Locate the cell with the specified text and output its [X, Y] center coordinate. 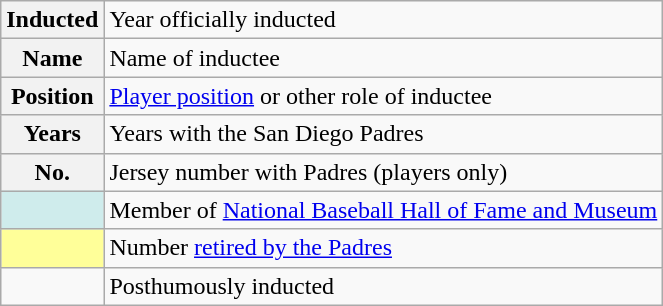
Inducted [52, 20]
Year officially inducted [384, 20]
Number retired by the Padres [384, 248]
No. [52, 172]
Position [52, 96]
Years [52, 134]
Posthumously inducted [384, 286]
Player position or other role of inductee [384, 96]
Years with the San Diego Padres [384, 134]
Member of National Baseball Hall of Fame and Museum [384, 210]
Jersey number with Padres (players only) [384, 172]
Name of inductee [384, 58]
Name [52, 58]
